Scan for the cell matching the given text and deliver its [X, Y] coordinate at center. 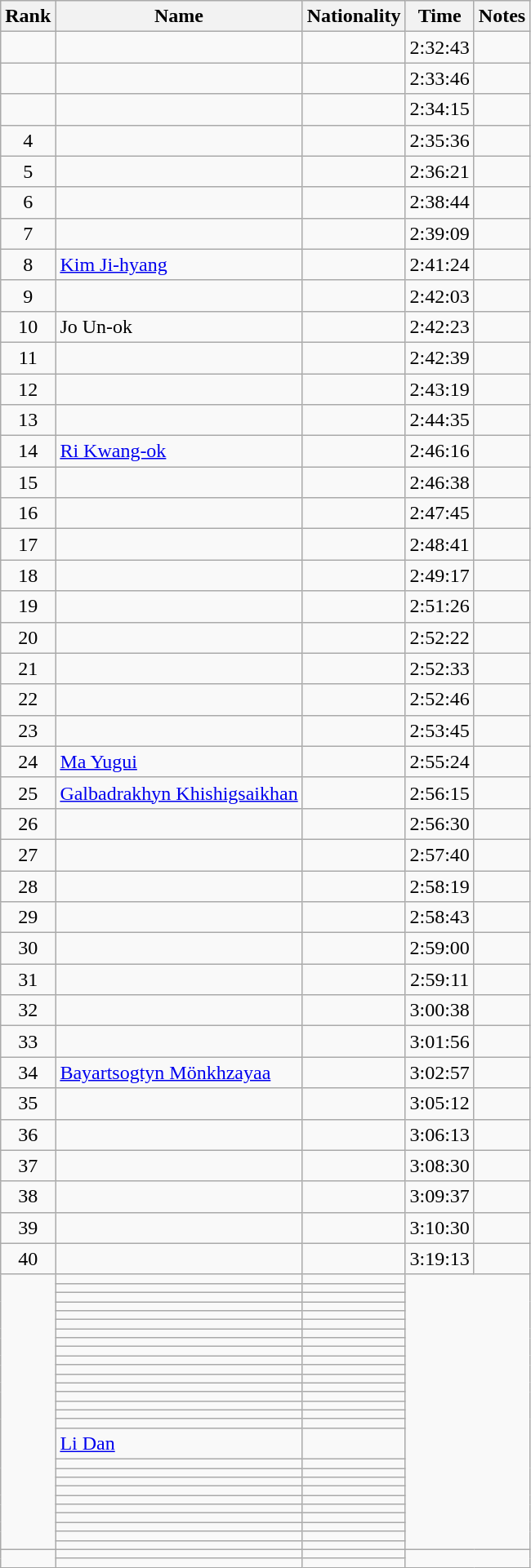
Nationality [354, 16]
2:42:03 [440, 295]
27 [28, 855]
3:01:56 [440, 1042]
12 [28, 389]
19 [28, 606]
36 [28, 1135]
2:32:43 [440, 47]
31 [28, 979]
2:46:38 [440, 482]
Bayartsogtyn Mönkhzayaa [179, 1073]
2:57:40 [440, 855]
3:05:12 [440, 1104]
Rank [28, 16]
32 [28, 1011]
2:53:45 [440, 731]
9 [28, 295]
2:35:36 [440, 140]
2:38:44 [440, 202]
6 [28, 202]
29 [28, 917]
2:42:39 [440, 358]
3:08:30 [440, 1166]
8 [28, 264]
18 [28, 575]
2:51:26 [440, 606]
21 [28, 669]
28 [28, 886]
2:36:21 [440, 171]
2:52:33 [440, 669]
10 [28, 326]
Ri Kwang-ok [179, 451]
2:52:22 [440, 637]
2:41:24 [440, 264]
3:02:57 [440, 1073]
2:43:19 [440, 389]
2:48:41 [440, 544]
34 [28, 1073]
3:09:37 [440, 1197]
Name [179, 16]
2:39:09 [440, 233]
11 [28, 358]
2:47:45 [440, 513]
38 [28, 1197]
2:33:46 [440, 78]
3:19:13 [440, 1259]
2:58:19 [440, 886]
37 [28, 1166]
23 [28, 731]
2:56:15 [440, 793]
7 [28, 233]
2:46:16 [440, 451]
22 [28, 700]
40 [28, 1259]
30 [28, 948]
33 [28, 1042]
Li Dan [179, 1443]
2:55:24 [440, 762]
3:10:30 [440, 1228]
2:56:30 [440, 824]
2:44:35 [440, 420]
24 [28, 762]
Ma Yugui [179, 762]
20 [28, 637]
4 [28, 140]
25 [28, 793]
35 [28, 1104]
2:59:00 [440, 948]
3:06:13 [440, 1135]
2:59:11 [440, 979]
14 [28, 451]
2:42:23 [440, 326]
Kim Ji-hyang [179, 264]
16 [28, 513]
2:34:15 [440, 109]
3:00:38 [440, 1011]
Notes [502, 16]
15 [28, 482]
Time [440, 16]
26 [28, 824]
5 [28, 171]
2:52:46 [440, 700]
2:58:43 [440, 917]
13 [28, 420]
2:49:17 [440, 575]
17 [28, 544]
Galbadrakhyn Khishigsaikhan [179, 793]
39 [28, 1228]
Jo Un-ok [179, 326]
